Output the (X, Y) coordinate of the center of the cell containing the given text.  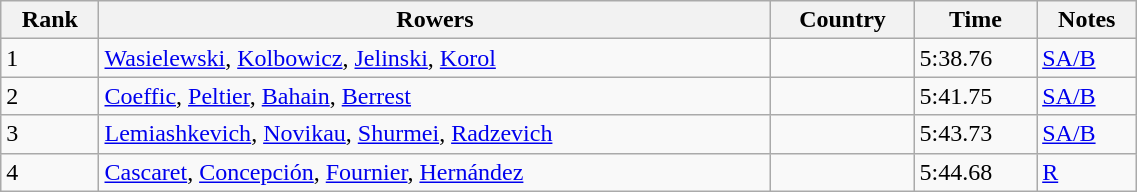
Country (842, 20)
Wasielewski, Kolbowicz, Jelinski, Korol (435, 58)
3 (50, 134)
Cascaret, Concepción, Fournier, Hernández (435, 172)
5:38.76 (976, 58)
Coeffic, Peltier, Bahain, Berrest (435, 96)
5:41.75 (976, 96)
R (1087, 172)
Notes (1087, 20)
1 (50, 58)
5:43.73 (976, 134)
2 (50, 96)
Rank (50, 20)
Time (976, 20)
Lemiashkevich, Novikau, Shurmei, Radzevich (435, 134)
4 (50, 172)
Rowers (435, 20)
5:44.68 (976, 172)
